Output the [x, y] coordinate of the center of the cell containing the given text.  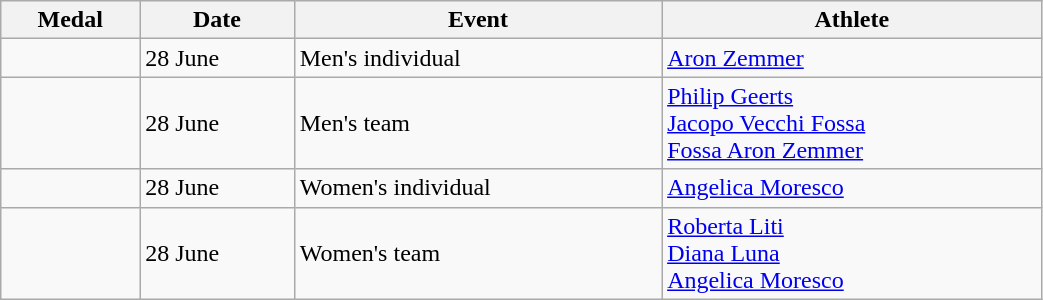
Date [218, 20]
Women's team [478, 253]
Roberta LitiDiana LunaAngelica Moresco [852, 253]
Men's individual [478, 58]
Angelica Moresco [852, 188]
Event [478, 20]
Aron Zemmer [852, 58]
Women's individual [478, 188]
Philip GeertsJacopo Vecchi FossaFossa Aron Zemmer [852, 123]
Athlete [852, 20]
Men's team [478, 123]
Medal [70, 20]
